Locate the cell with the specified text and output its [x, y] center coordinate. 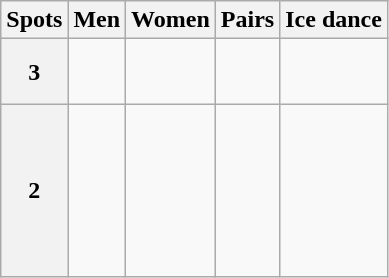
Spots [34, 20]
Ice dance [334, 20]
3 [34, 72]
2 [34, 190]
Pairs [247, 20]
Women [171, 20]
Men [97, 20]
